Provide the (X, Y) coordinate of the cell's center where the given text is located.  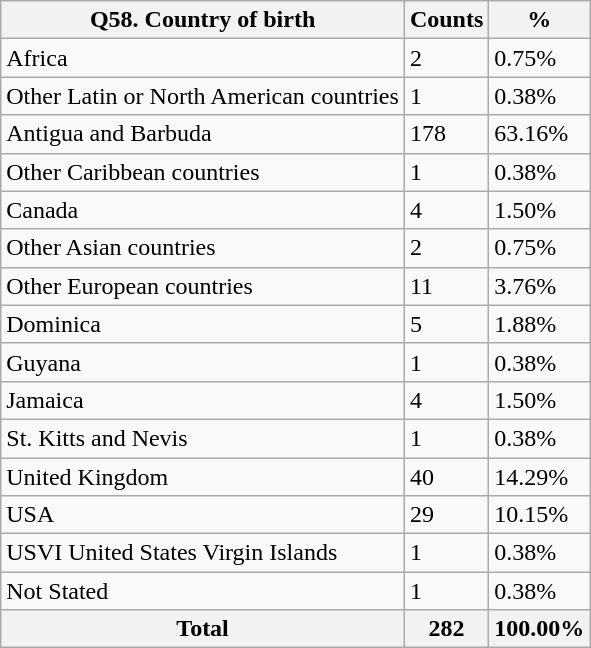
29 (446, 515)
11 (446, 286)
282 (446, 629)
Other European countries (203, 286)
5 (446, 324)
10.15% (540, 515)
USVI United States Virgin Islands (203, 553)
Africa (203, 58)
63.16% (540, 134)
St. Kitts and Nevis (203, 438)
14.29% (540, 477)
United Kingdom (203, 477)
Other Asian countries (203, 248)
Counts (446, 20)
Other Caribbean countries (203, 172)
Not Stated (203, 591)
Guyana (203, 362)
3.76% (540, 286)
Q58. Country of birth (203, 20)
1.88% (540, 324)
40 (446, 477)
100.00% (540, 629)
Other Latin or North American countries (203, 96)
178 (446, 134)
% (540, 20)
USA (203, 515)
Canada (203, 210)
Antigua and Barbuda (203, 134)
Dominica (203, 324)
Jamaica (203, 400)
Total (203, 629)
